Capture the cell that displays the provided text and extract its [x, y] central coordinate. 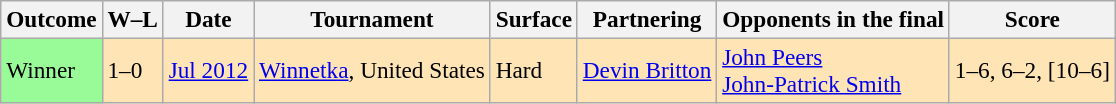
Surface [534, 19]
Tournament [372, 19]
W–L [132, 19]
Jul 2012 [208, 70]
Winnetka, United States [372, 70]
Score [1032, 19]
Opponents in the final [834, 19]
1–6, 6–2, [10–6] [1032, 70]
Winner [52, 70]
Outcome [52, 19]
Date [208, 19]
Partnering [646, 19]
1–0 [132, 70]
John Peers John-Patrick Smith [834, 70]
Devin Britton [646, 70]
Hard [534, 70]
